Determine the [x, y] coordinate at the center of the cell enclosing the given text.  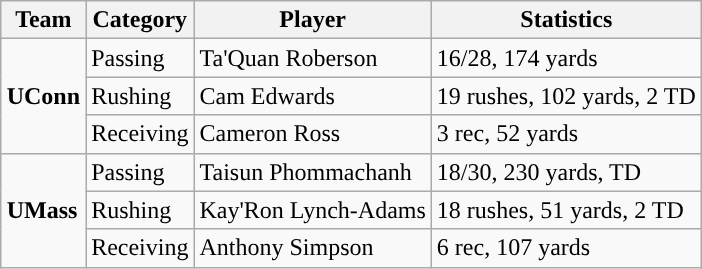
Team [43, 20]
Statistics [566, 20]
Taisun Phommachanh [312, 172]
Cameron Ross [312, 134]
Player [312, 20]
Category [140, 20]
Cam Edwards [312, 96]
18 rushes, 51 yards, 2 TD [566, 210]
16/28, 174 yards [566, 58]
19 rushes, 102 yards, 2 TD [566, 96]
3 rec, 52 yards [566, 134]
UConn [43, 96]
UMass [43, 210]
6 rec, 107 yards [566, 248]
18/30, 230 yards, TD [566, 172]
Ta'Quan Roberson [312, 58]
Kay'Ron Lynch-Adams [312, 210]
Anthony Simpson [312, 248]
